Extract the (x, y) coordinate from the center of the cell holding the provided text.  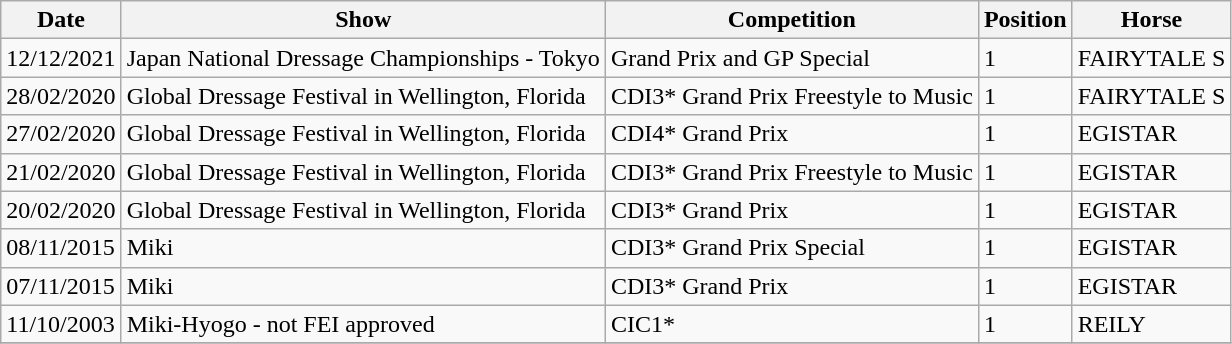
07/11/2015 (61, 286)
12/12/2021 (61, 58)
20/02/2020 (61, 210)
Horse (1152, 20)
Date (61, 20)
27/02/2020 (61, 134)
CIC1* (792, 324)
Grand Prix and GP Special (792, 58)
Miki-Hyogo - not FEI approved (363, 324)
CDI4* Grand Prix (792, 134)
28/02/2020 (61, 96)
Competition (792, 20)
08/11/2015 (61, 248)
21/02/2020 (61, 172)
Position (1025, 20)
CDI3* Grand Prix Special (792, 248)
REILY (1152, 324)
Show (363, 20)
11/10/2003 (61, 324)
Japan National Dressage Championships - Tokyo (363, 58)
